Search for the cell housing the specified text and yield its (X, Y) center coordinate. 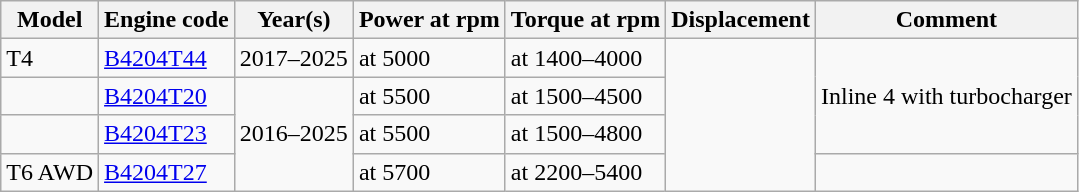
Power at rpm (429, 20)
at 2200–5400 (585, 172)
Comment (946, 20)
at 1400–4000 (585, 58)
Engine code (167, 20)
Inline 4 with turbocharger (946, 96)
2016–2025 (294, 134)
Year(s) (294, 20)
B4204T27 (167, 172)
at 5000 (429, 58)
2017–2025 (294, 58)
at 5700 (429, 172)
Model (50, 20)
T6 AWD (50, 172)
at 1500–4800 (585, 134)
T4 (50, 58)
at 1500–4500 (585, 96)
B4204T23 (167, 134)
B4204T44 (167, 58)
Torque at rpm (585, 20)
Displacement (741, 20)
B4204T20 (167, 96)
